Return the [X, Y] coordinate for the center point of the cell that contains the specified text.  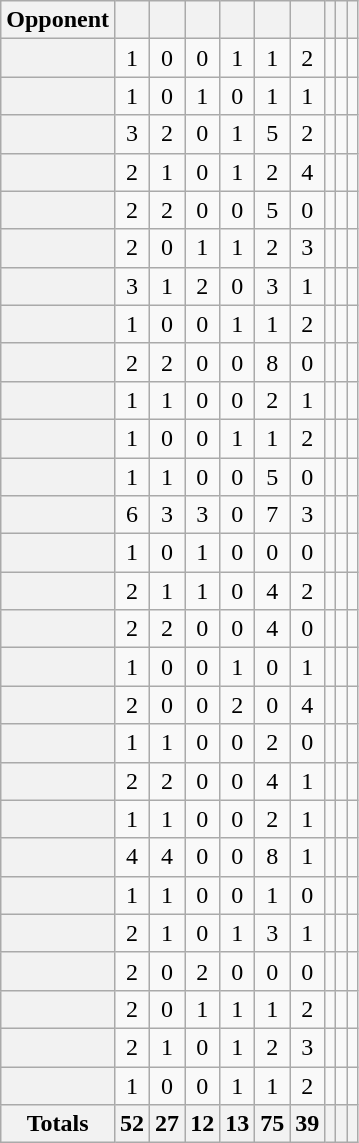
13 [238, 1124]
39 [308, 1124]
7 [272, 515]
Totals [58, 1124]
6 [132, 515]
52 [132, 1124]
12 [202, 1124]
75 [272, 1124]
27 [168, 1124]
Opponent [58, 20]
